Pinpoint the cell where the given text exists, returning its (X, Y) midpoint coordinate. 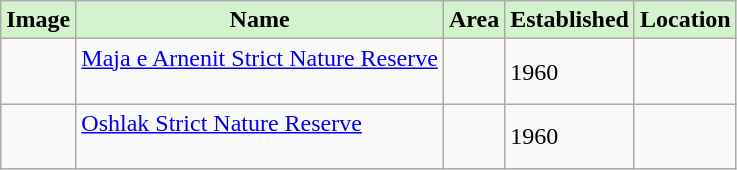
Area (474, 20)
Maja e Arnenit Strict Nature Reserve (260, 72)
Name (260, 20)
Image (38, 20)
Location (685, 20)
Oshlak Strict Nature Reserve (260, 136)
Established (570, 20)
